Search for the cell housing the specified text and yield its (x, y) center coordinate. 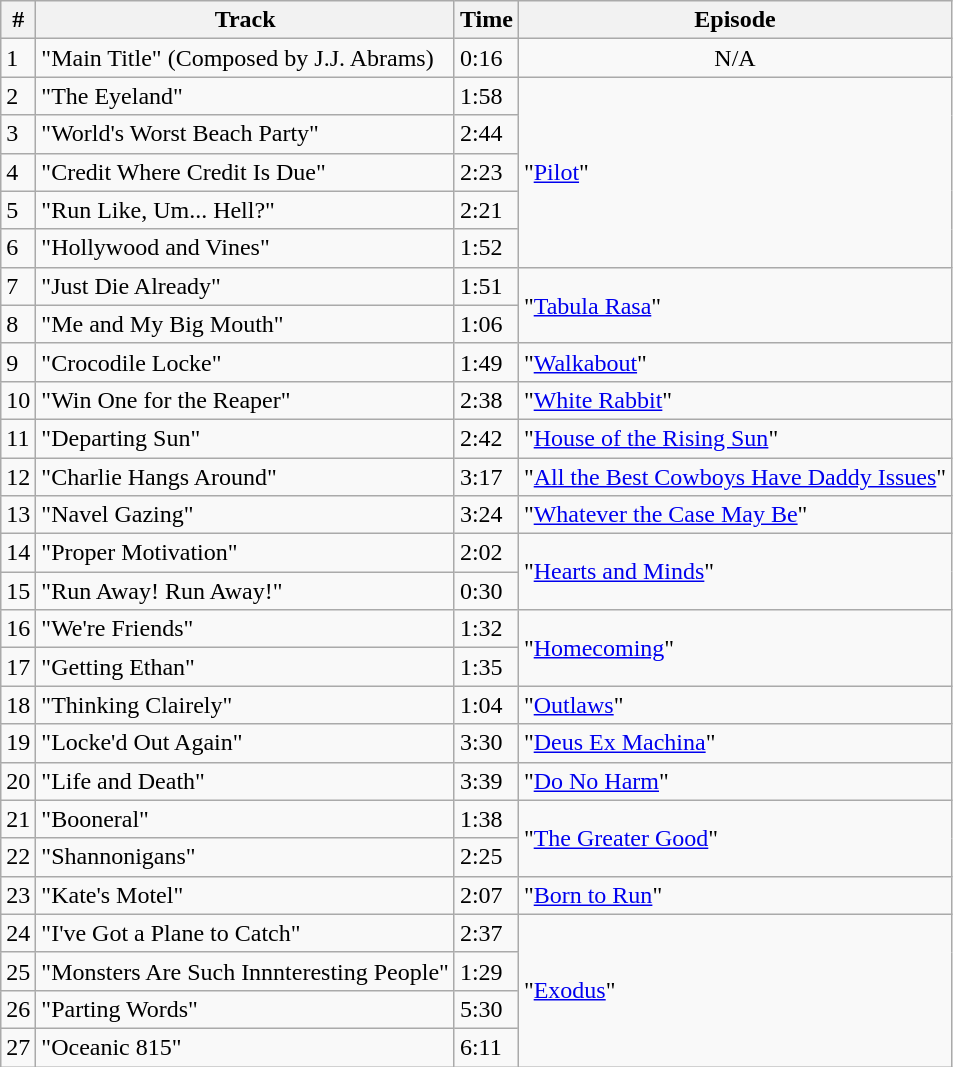
"Pilot" (734, 172)
17 (18, 667)
# (18, 20)
"Thinking Clairely" (246, 705)
"Exodus" (734, 990)
25 (18, 971)
5 (18, 210)
"Me and My Big Mouth" (246, 324)
"Walkabout" (734, 362)
"World's Worst Beach Party" (246, 134)
3:39 (486, 781)
1:52 (486, 248)
15 (18, 591)
19 (18, 743)
2:38 (486, 400)
"Navel Gazing" (246, 515)
2:37 (486, 933)
"Oceanic 815" (246, 1047)
3:17 (486, 477)
13 (18, 515)
4 (18, 172)
10 (18, 400)
"Parting Words" (246, 1009)
"Credit Where Credit Is Due" (246, 172)
"Charlie Hangs Around" (246, 477)
"Main Title" (Composed by J.J. Abrams) (246, 58)
1:29 (486, 971)
"Just Die Already" (246, 286)
1:32 (486, 629)
2:07 (486, 895)
"Getting Ethan" (246, 667)
3:24 (486, 515)
"Life and Death" (246, 781)
12 (18, 477)
"House of the Rising Sun" (734, 438)
1:04 (486, 705)
"Kate's Motel" (246, 895)
"All the Best Cowboys Have Daddy Issues" (734, 477)
"Win One for the Reaper" (246, 400)
22 (18, 857)
11 (18, 438)
21 (18, 819)
1:51 (486, 286)
"Homecoming" (734, 648)
Episode (734, 20)
2:23 (486, 172)
2:02 (486, 553)
"Born to Run" (734, 895)
23 (18, 895)
"Hollywood and Vines" (246, 248)
26 (18, 1009)
"Whatever the Case May Be" (734, 515)
2:21 (486, 210)
"The Greater Good" (734, 838)
18 (18, 705)
7 (18, 286)
9 (18, 362)
"I've Got a Plane to Catch" (246, 933)
"Shannonigans" (246, 857)
N/A (734, 58)
3 (18, 134)
"The Eyeland" (246, 96)
"We're Friends" (246, 629)
"Monsters Are Such Innnteresting People" (246, 971)
"Deus Ex Machina" (734, 743)
1:38 (486, 819)
"Run Like, Um... Hell?" (246, 210)
24 (18, 933)
20 (18, 781)
3:30 (486, 743)
"Outlaws" (734, 705)
"Booneral" (246, 819)
2:44 (486, 134)
"Proper Motivation" (246, 553)
Time (486, 20)
0:30 (486, 591)
"Do No Harm" (734, 781)
6 (18, 248)
14 (18, 553)
2:25 (486, 857)
"Locke'd Out Again" (246, 743)
"Tabula Rasa" (734, 305)
"Hearts and Minds" (734, 572)
27 (18, 1047)
16 (18, 629)
6:11 (486, 1047)
1:49 (486, 362)
8 (18, 324)
1:35 (486, 667)
1 (18, 58)
1:58 (486, 96)
"Departing Sun" (246, 438)
2 (18, 96)
0:16 (486, 58)
"Crocodile Locke" (246, 362)
5:30 (486, 1009)
"Run Away! Run Away!" (246, 591)
"White Rabbit" (734, 400)
1:06 (486, 324)
2:42 (486, 438)
Track (246, 20)
